Identify which cell holds the provided text, then report its [X, Y] central coordinate. 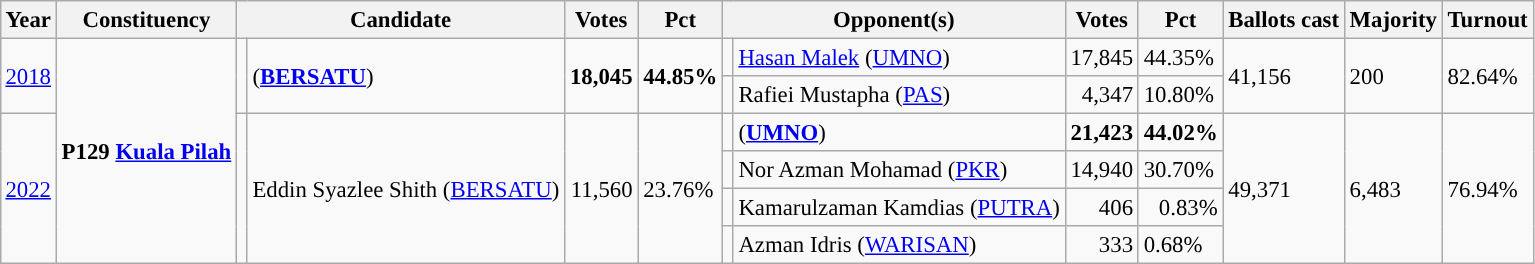
10.80% [1180, 95]
44.85% [680, 76]
18,045 [602, 76]
49,371 [1284, 189]
Candidate [401, 20]
Constituency [146, 20]
0.68% [1180, 245]
76.94% [1488, 189]
Hasan Malek (UMNO) [899, 57]
2018 [28, 76]
44.02% [1180, 133]
200 [1393, 76]
(UMNO) [899, 133]
Turnout [1488, 20]
Rafiei Mustapha (PAS) [899, 95]
17,845 [1102, 57]
21,423 [1102, 133]
82.64% [1488, 76]
4,347 [1102, 95]
2022 [28, 189]
Kamarulzaman Kamdias (PUTRA) [899, 208]
P129 Kuala Pilah [146, 151]
0.83% [1180, 208]
41,156 [1284, 76]
11,560 [602, 189]
333 [1102, 245]
Azman Idris (WARISAN) [899, 245]
Eddin Syazlee Shith (BERSATU) [406, 189]
44.35% [1180, 57]
30.70% [1180, 170]
Opponent(s) [894, 20]
Year [28, 20]
23.76% [680, 189]
Nor Azman Mohamad (PKR) [899, 170]
406 [1102, 208]
6,483 [1393, 189]
Ballots cast [1284, 20]
14,940 [1102, 170]
(BERSATU) [406, 76]
Majority [1393, 20]
